Return (X, Y) of the center of cell containing provided text 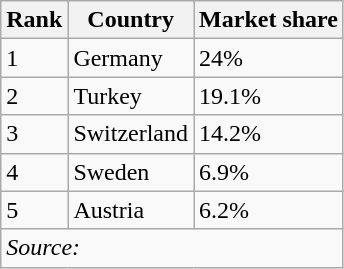
Austria (131, 210)
Source: (172, 248)
4 (34, 172)
14.2% (269, 134)
Country (131, 20)
2 (34, 96)
Germany (131, 58)
Switzerland (131, 134)
Sweden (131, 172)
6.2% (269, 210)
5 (34, 210)
24% (269, 58)
6.9% (269, 172)
19.1% (269, 96)
3 (34, 134)
Rank (34, 20)
Market share (269, 20)
1 (34, 58)
Turkey (131, 96)
